Search for the cell housing the specified text and yield its (X, Y) center coordinate. 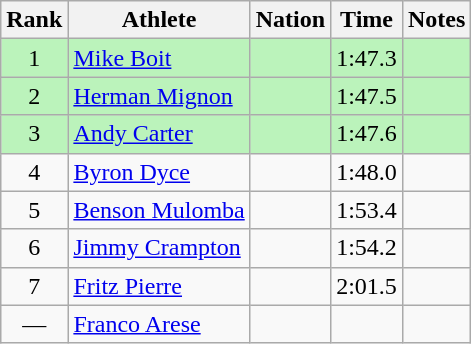
Rank (34, 20)
6 (34, 248)
Athlete (159, 20)
1:53.4 (367, 210)
Benson Mulomba (159, 210)
7 (34, 286)
2 (34, 96)
Franco Arese (159, 324)
4 (34, 172)
Time (367, 20)
Byron Dyce (159, 172)
Jimmy Crampton (159, 248)
Andy Carter (159, 134)
Mike Boit (159, 58)
1:54.2 (367, 248)
Fritz Pierre (159, 286)
5 (34, 210)
2:01.5 (367, 286)
1:47.6 (367, 134)
Nation (290, 20)
— (34, 324)
1:47.3 (367, 58)
1 (34, 58)
1:48.0 (367, 172)
Herman Mignon (159, 96)
1:47.5 (367, 96)
Notes (436, 20)
3 (34, 134)
